Return [x, y] of the center of cell containing provided text 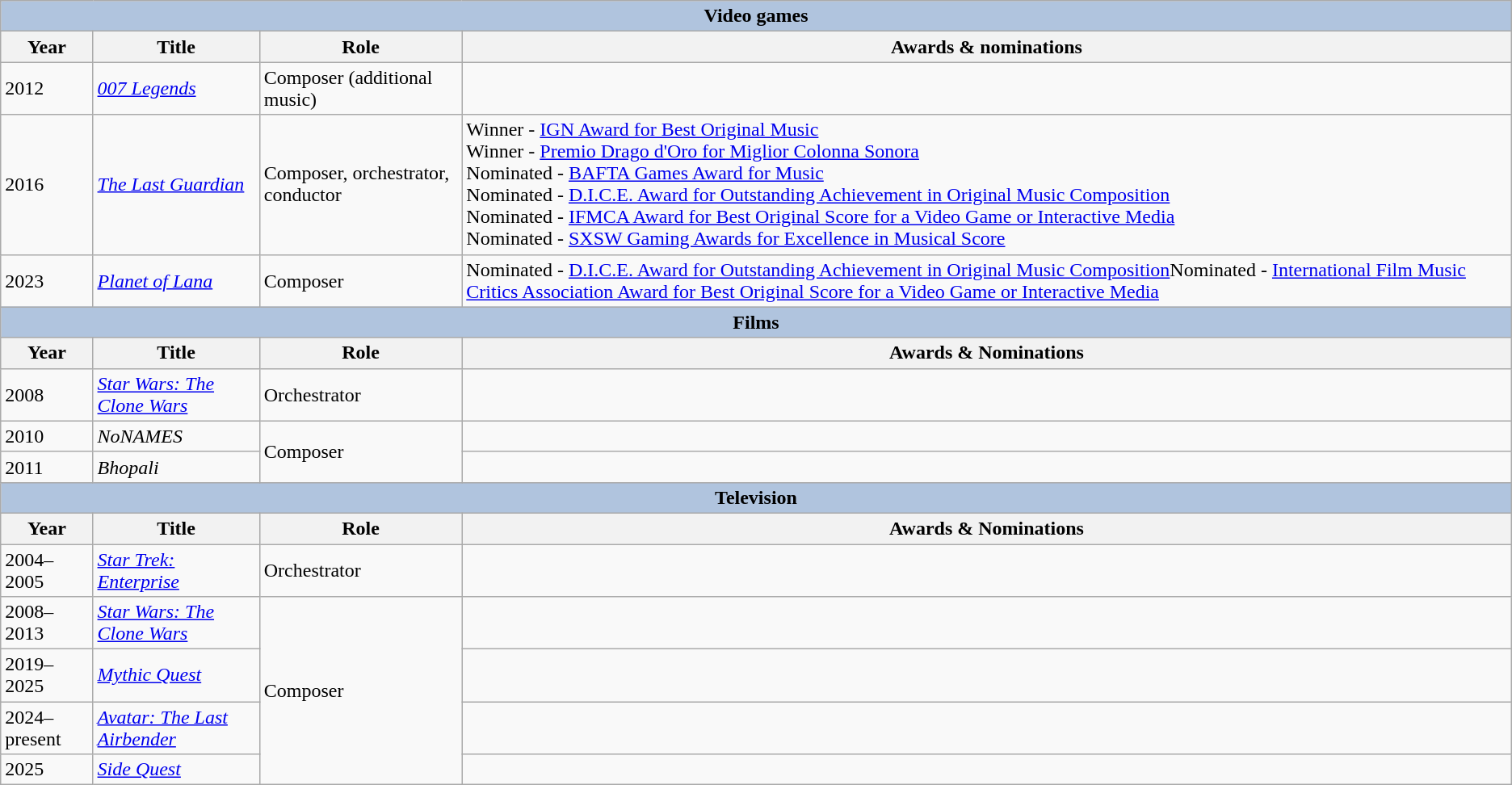
007 Legends [176, 89]
2012 [47, 89]
Composer (additional music) [360, 89]
Planet of Lana [176, 281]
2016 [47, 184]
2008 [47, 394]
Star Trek: Enterprise [176, 570]
Television [756, 497]
2023 [47, 281]
2025 [47, 770]
Composer, orchestrator, conductor [360, 184]
Bhopali [176, 467]
2011 [47, 467]
Side Quest [176, 770]
2008–2013 [47, 623]
2010 [47, 436]
NoNAMES [176, 436]
2004–2005 [47, 570]
2019–2025 [47, 675]
Films [756, 322]
The Last Guardian [176, 184]
Video games [756, 16]
Mythic Quest [176, 675]
2024–present [47, 728]
Avatar: The Last Airbender [176, 728]
Awards & nominations [987, 47]
